For the text-containing cell, return its midpoint in [x, y] coordinate format. 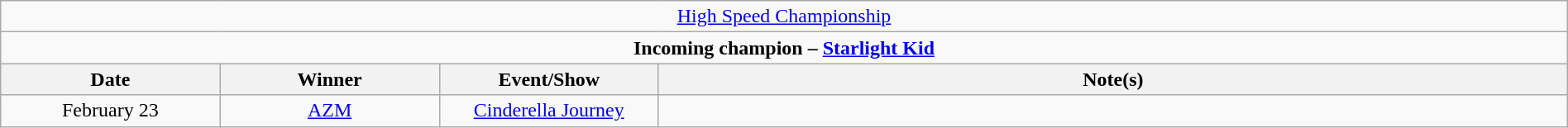
Event/Show [549, 79]
February 23 [111, 111]
Note(s) [1113, 79]
High Speed Championship [784, 17]
Incoming champion – Starlight Kid [784, 48]
Date [111, 79]
AZM [329, 111]
Cinderella Journey [549, 111]
Winner [329, 79]
